Locate the cell with the specified text and output its (X, Y) center coordinate. 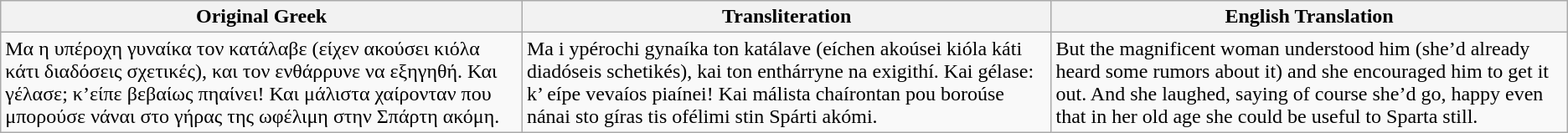
English Translation (1309, 17)
Transliteration (787, 17)
Original Greek (261, 17)
